Detect which cell encompasses the target text, then output its [X, Y] center coordinate. 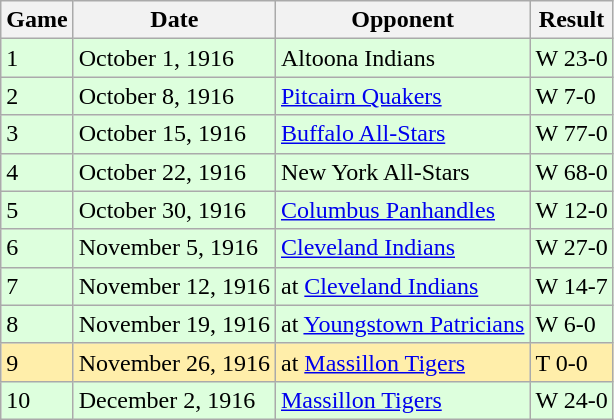
4 [37, 172]
November 26, 1916 [174, 362]
6 [37, 248]
October 1, 1916 [174, 58]
W 6-0 [572, 324]
5 [37, 210]
at Cleveland Indians [402, 286]
New York All-Stars [402, 172]
November 5, 1916 [174, 248]
at Massillon Tigers [402, 362]
W 24-0 [572, 400]
W 7-0 [572, 96]
10 [37, 400]
Pitcairn Quakers [402, 96]
8 [37, 324]
October 15, 1916 [174, 134]
Altoona Indians [402, 58]
Opponent [402, 20]
9 [37, 362]
Cleveland Indians [402, 248]
Massillon Tigers [402, 400]
W 68-0 [572, 172]
December 2, 1916 [174, 400]
Buffalo All-Stars [402, 134]
W 14-7 [572, 286]
Date [174, 20]
W 23-0 [572, 58]
October 22, 1916 [174, 172]
November 12, 1916 [174, 286]
3 [37, 134]
October 8, 1916 [174, 96]
Game [37, 20]
October 30, 1916 [174, 210]
T 0-0 [572, 362]
Columbus Panhandles [402, 210]
7 [37, 286]
at Youngstown Patricians [402, 324]
Result [572, 20]
W 12-0 [572, 210]
November 19, 1916 [174, 324]
W 77-0 [572, 134]
2 [37, 96]
W 27-0 [572, 248]
1 [37, 58]
